Scan for the cell matching the given text and deliver its (x, y) coordinate at center. 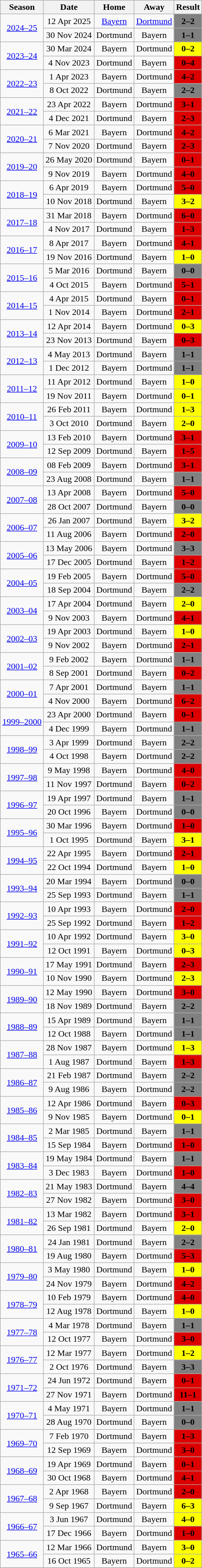
21 Feb 1987 (69, 1076)
28 Aug 1970 (69, 1422)
27 Nov 1982 (69, 1200)
11 Nov 1997 (69, 784)
8 Apr 2017 (69, 243)
23 Apr 2022 (69, 104)
26 Jan 2007 (69, 520)
9 Nov 2003 (69, 618)
2019–20 (22, 167)
2007–08 (22, 500)
19 May 1984 (69, 1159)
26 Sep 1981 (69, 1228)
24 Jun 1972 (69, 1381)
1985–86 (22, 1110)
2002–03 (22, 639)
4 Nov 2017 (69, 229)
6–2 (188, 701)
1990–91 (22, 971)
17 May 1991 (69, 964)
Season (22, 7)
23 Aug 2008 (69, 479)
12 Apr 2014 (69, 326)
24 Nov 1979 (69, 1283)
19 Apr 2003 (69, 632)
30 Nov 2024 (69, 35)
1968–69 (22, 1471)
1977–78 (22, 1332)
22 Oct 1994 (69, 867)
28 Nov 1987 (69, 1048)
13 May 2006 (69, 548)
23 Nov 2013 (69, 340)
12 Mar 1977 (69, 1353)
1969–70 (22, 1443)
9 Nov 2019 (69, 174)
19 Apr 1997 (69, 798)
1965–66 (22, 1554)
Date (69, 7)
11 Apr 2012 (69, 382)
4 Mar 1978 (69, 1325)
17 Apr 2004 (69, 604)
12 Sep 1969 (69, 1450)
13 Feb 2010 (69, 437)
1996–97 (22, 805)
21 May 1983 (69, 1186)
12 Oct 1991 (69, 951)
6 Mar 2021 (69, 132)
2022–23 (22, 83)
12 May 1990 (69, 992)
20 Oct 1996 (69, 812)
3 Oct 2010 (69, 424)
6–0 (188, 215)
19 Nov 2011 (69, 395)
19 Aug 1980 (69, 1256)
13 Apr 2008 (69, 493)
1 Aug 1987 (69, 1062)
1981–82 (22, 1221)
1970–71 (22, 1415)
Home (114, 7)
2012–13 (22, 361)
4 Nov 2023 (69, 63)
1 Nov 2014 (69, 312)
17 Dec 1966 (69, 1533)
6–3 (188, 1506)
9 Feb 2002 (69, 659)
Result (188, 7)
1989–90 (22, 999)
28 Oct 2007 (69, 507)
2015–16 (22, 278)
9 Aug 1986 (69, 1089)
11–1 (188, 1395)
8 Oct 2022 (69, 90)
1992–93 (22, 916)
24 Jan 1981 (69, 1242)
2000–01 (22, 694)
2008–09 (22, 472)
4–4 (188, 1186)
2010–11 (22, 417)
19 Nov 2016 (69, 257)
20 Mar 1994 (69, 881)
2023–24 (22, 56)
4 May 1971 (69, 1408)
0–4 (188, 63)
1976–77 (22, 1360)
2013–14 (22, 333)
4 May 2013 (69, 354)
15 Apr 1989 (69, 1020)
16 Oct 1965 (69, 1561)
9 Nov 1985 (69, 1117)
30 Mar 1996 (69, 826)
12 Sep 2009 (69, 451)
2006–07 (22, 527)
12 Mar 1966 (69, 1547)
30 Mar 2024 (69, 49)
1971–72 (22, 1388)
4 Dec 2021 (69, 118)
1999–2000 (22, 722)
9 May 1998 (69, 770)
3 Jun 1967 (69, 1520)
2011–12 (22, 389)
11 Aug 2006 (69, 534)
18 Nov 1989 (69, 1006)
1982–83 (22, 1193)
2005–06 (22, 555)
7 Apr 2001 (69, 687)
Away (154, 7)
2017–18 (22, 222)
2009–10 (22, 444)
1–5 (188, 451)
26 Feb 2011 (69, 410)
12 Aug 1978 (69, 1311)
26 May 2020 (69, 160)
1987–88 (22, 1054)
1 Oct 1995 (69, 839)
10 Apr 1993 (69, 909)
22 Apr 1995 (69, 854)
2020–21 (22, 139)
1991–92 (22, 944)
2016–17 (22, 250)
25 Sep 1992 (69, 923)
15 Sep 1984 (69, 1145)
2003–04 (22, 611)
1 Dec 2012 (69, 368)
4 Oct 2015 (69, 285)
2 Apr 1968 (69, 1491)
31 Mar 2018 (69, 215)
2004–05 (22, 583)
1966–67 (22, 1526)
1986–87 (22, 1083)
1980–81 (22, 1249)
1967–68 (22, 1498)
19 Feb 2005 (69, 576)
12 Oct 1977 (69, 1339)
10 Apr 1992 (69, 937)
19 Apr 1969 (69, 1464)
3 Dec 1983 (69, 1173)
2001–02 (22, 666)
10 Feb 1979 (69, 1298)
4 Apr 2015 (69, 299)
1994–95 (22, 861)
1 Apr 2023 (69, 77)
12 Apr 2025 (69, 21)
5–3 (188, 1256)
4 Dec 1999 (69, 729)
2024–25 (22, 28)
25 Sep 1993 (69, 895)
3 Apr 1999 (69, 742)
2021–22 (22, 111)
8 Sep 2001 (69, 673)
9 Nov 2002 (69, 645)
7 Nov 2020 (69, 146)
1979–80 (22, 1276)
12 Apr 1986 (69, 1103)
2018–19 (22, 195)
5 Mar 2016 (69, 271)
17 Dec 2005 (69, 562)
10 Nov 1990 (69, 978)
1984–85 (22, 1138)
2 Mar 1985 (69, 1131)
30 Oct 1968 (69, 1478)
1998–99 (22, 749)
7 Feb 1970 (69, 1436)
4 Oct 1998 (69, 756)
4 Nov 2000 (69, 701)
9 Sep 1967 (69, 1506)
08 Feb 2009 (69, 465)
5–1 (188, 285)
13 Mar 1982 (69, 1214)
27 Nov 1971 (69, 1395)
3 May 1980 (69, 1269)
2014–15 (22, 305)
1993–94 (22, 888)
12 Oct 1988 (69, 1034)
1978–79 (22, 1304)
1995–96 (22, 832)
1997–98 (22, 777)
23 Apr 2000 (69, 715)
18 Sep 2004 (69, 590)
1988–89 (22, 1027)
1983–84 (22, 1166)
6 Apr 2019 (69, 188)
2 Oct 1976 (69, 1367)
10 Nov 2018 (69, 202)
